Locate the cell with the specified text and output its (X, Y) center coordinate. 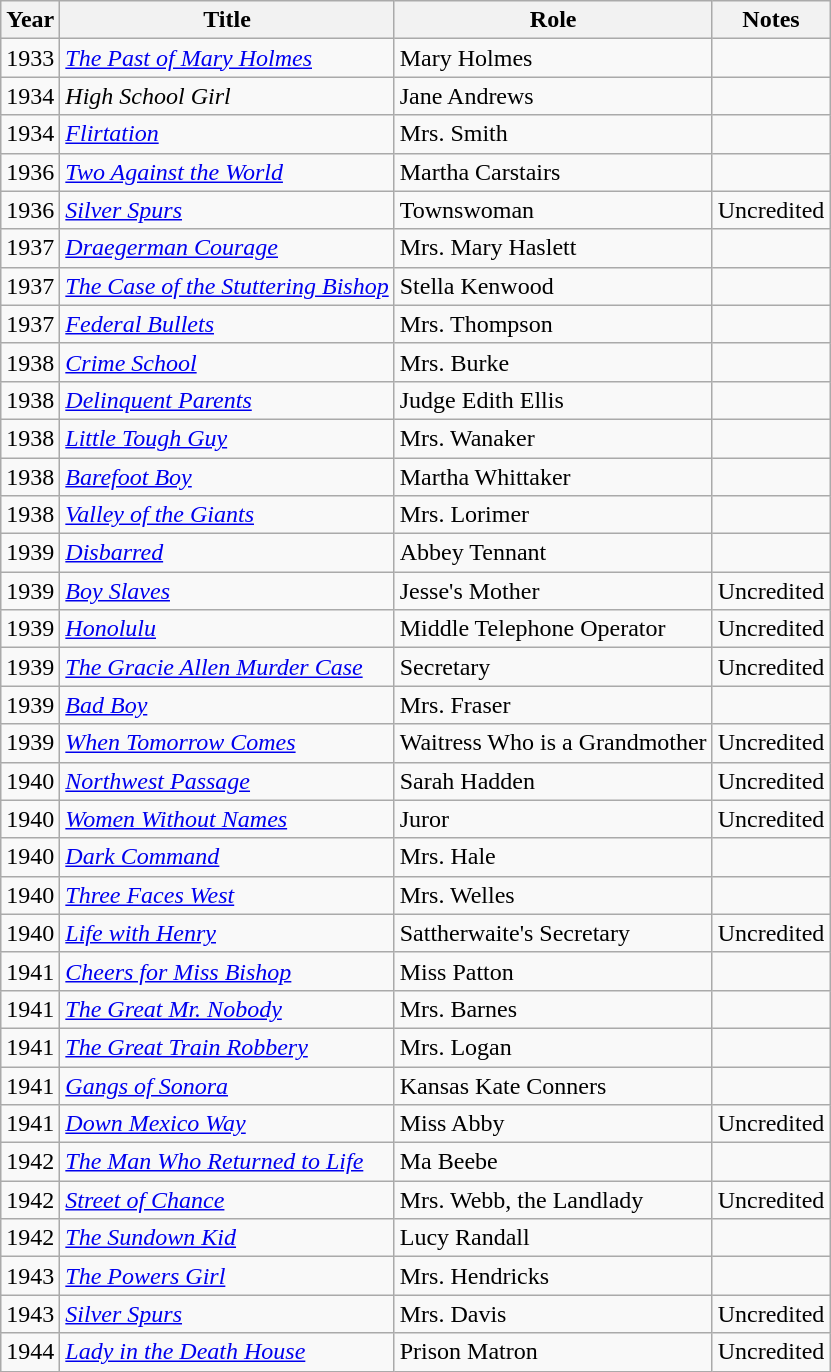
Mrs. Logan (553, 1047)
Mrs. Hendricks (553, 1276)
Gangs of Sonora (227, 1085)
Cheers for Miss Bishop (227, 971)
Flirtation (227, 134)
The Case of the Stuttering Bishop (227, 286)
Mrs. Fraser (553, 705)
The Powers Girl (227, 1276)
Judge Edith Ellis (553, 400)
1944 (30, 1352)
Martha Whittaker (553, 477)
Mrs. Mary Haslett (553, 248)
Mary Holmes (553, 58)
Ma Beebe (553, 1162)
Mrs. Barnes (553, 1009)
Jane Andrews (553, 96)
Mrs. Wanaker (553, 438)
Bad Boy (227, 705)
Kansas Kate Conners (553, 1085)
Federal Bullets (227, 324)
When Tomorrow Comes (227, 743)
Jesse's Mother (553, 591)
Mrs. Hale (553, 857)
Mrs. Smith (553, 134)
Mrs. Welles (553, 895)
Disbarred (227, 553)
The Sundown Kid (227, 1238)
Lucy Randall (553, 1238)
Down Mexico Way (227, 1124)
Notes (771, 20)
Valley of the Giants (227, 515)
Mrs. Thompson (553, 324)
Lady in the Death House (227, 1352)
Honolulu (227, 629)
Mrs. Davis (553, 1314)
Life with Henry (227, 933)
Middle Telephone Operator (553, 629)
The Great Mr. Nobody (227, 1009)
Mrs. Burke (553, 362)
Two Against the World (227, 172)
Northwest Passage (227, 781)
Dark Command (227, 857)
The Great Train Robbery (227, 1047)
Barefoot Boy (227, 477)
Delinquent Parents (227, 400)
The Gracie Allen Murder Case (227, 667)
Year (30, 20)
Boy Slaves (227, 591)
Little Tough Guy (227, 438)
1933 (30, 58)
Waitress Who is a Grandmother (553, 743)
Sattherwaite's Secretary (553, 933)
Mrs. Lorimer (553, 515)
Abbey Tennant (553, 553)
Title (227, 20)
The Past of Mary Holmes (227, 58)
Townswoman (553, 210)
Miss Abby (553, 1124)
Crime School (227, 362)
Draegerman Courage (227, 248)
Secretary (553, 667)
Women Without Names (227, 819)
High School Girl (227, 96)
Role (553, 20)
Miss Patton (553, 971)
Prison Matron (553, 1352)
Stella Kenwood (553, 286)
Martha Carstairs (553, 172)
The Man Who Returned to Life (227, 1162)
Sarah Hadden (553, 781)
Juror (553, 819)
Street of Chance (227, 1200)
Mrs. Webb, the Landlady (553, 1200)
Three Faces West (227, 895)
